Scan for the cell matching the given text and deliver its [x, y] coordinate at center. 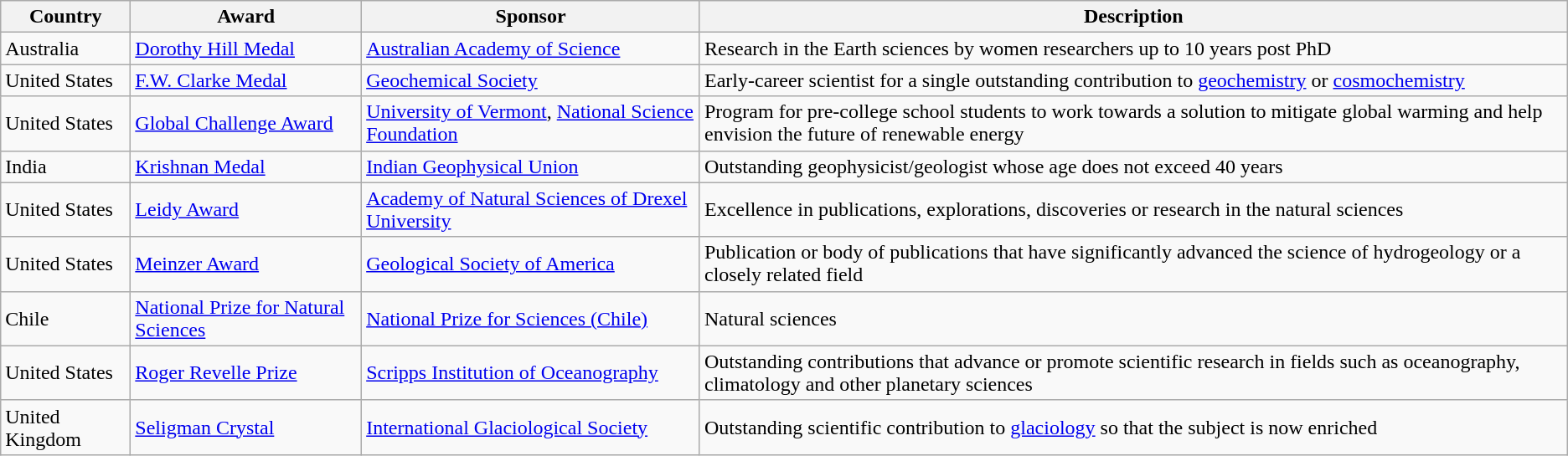
Early-career scientist for a single outstanding contribution to geochemistry or cosmochemistry [1133, 80]
Australian Academy of Science [531, 49]
National Prize for Natural Sciences [246, 318]
National Prize for Sciences (Chile) [531, 318]
Outstanding geophysicist/geologist whose age does not exceed 40 years [1133, 167]
F.W. Clarke Medal [246, 80]
India [65, 167]
Chile [65, 318]
Leidy Award [246, 209]
Award [246, 17]
Seligman Crystal [246, 427]
Program for pre-college school students to work towards a solution to mitigate global warming and help envision the future of renewable energy [1133, 124]
Geological Society of America [531, 264]
Natural sciences [1133, 318]
International Glaciological Society [531, 427]
Roger Revelle Prize [246, 373]
Geochemical Society [531, 80]
Academy of Natural Sciences of Drexel University [531, 209]
Dorothy Hill Medal [246, 49]
University of Vermont, National Science Foundation [531, 124]
Outstanding contributions that advance or promote scientific research in fields such as oceanography, climatology and other planetary sciences [1133, 373]
Global Challenge Award [246, 124]
Research in the Earth sciences by women researchers up to 10 years post PhD [1133, 49]
Meinzer Award [246, 264]
Description [1133, 17]
Excellence in publications, explorations, discoveries or research in the natural sciences [1133, 209]
Sponsor [531, 17]
United Kingdom [65, 427]
Indian Geophysical Union [531, 167]
Outstanding scientific contribution to glaciology so that the subject is now enriched [1133, 427]
Krishnan Medal [246, 167]
Country [65, 17]
Australia [65, 49]
Publication or body of publications that have significantly advanced the science of hydrogeology or a closely related field [1133, 264]
Scripps Institution of Oceanography [531, 373]
